Provide the (X, Y) coordinate of the cell's center where the given text is located.  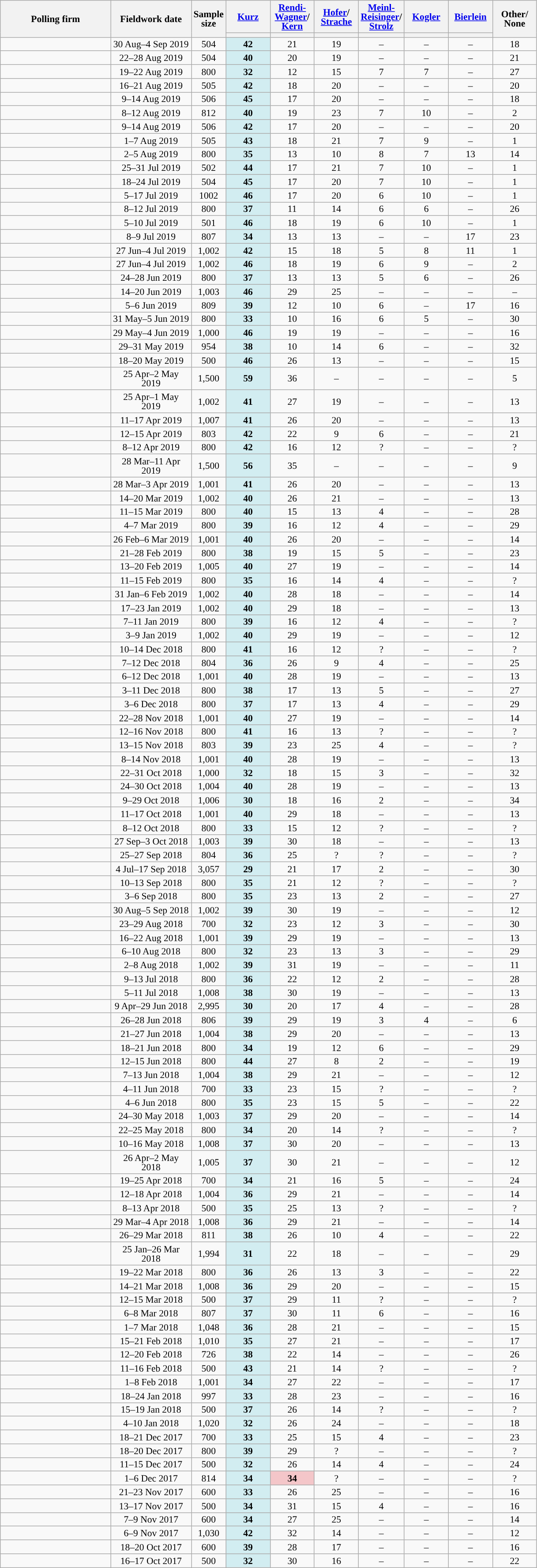
Samplesize (209, 19)
24–28 Jun 2019 (151, 278)
8–13 Apr 2018 (151, 1208)
1,048 (209, 1327)
1,020 (209, 1423)
1,006 (209, 800)
25 Jan–26 Mar 2018 (151, 1254)
Hofer/Strache (336, 17)
26–28 Jun 2018 (151, 1020)
22–28 Aug 2019 (151, 58)
12–15 Jun 2018 (151, 1061)
16–21 Aug 2019 (151, 86)
3,057 (209, 869)
7–12 Dec 2018 (151, 663)
11–15 Dec 2017 (151, 1465)
812 (209, 113)
28 Mar–3 Apr 2019 (151, 484)
Polling firm (56, 19)
27 Sep–3 Oct 2018 (151, 841)
9–29 Oct 2018 (151, 800)
19–22 Mar 2018 (151, 1272)
4–11 Jun 2018 (151, 1089)
59 (248, 378)
18–20 Dec 2017 (151, 1451)
7–9 Nov 2017 (151, 1519)
8–12 Aug 2019 (151, 113)
26–29 Mar 2018 (151, 1235)
2–5 Aug 2019 (151, 154)
3–6 Dec 2018 (151, 704)
501 (209, 222)
13–15 Nov 2018 (151, 745)
18–21 Jun 2018 (151, 1047)
3–11 Dec 2018 (151, 690)
1–7 Mar 2018 (151, 1327)
22–31 Oct 2018 (151, 773)
3–9 Jan 2019 (151, 636)
5–6 Jun 2019 (151, 305)
997 (209, 1396)
1,010 (209, 1341)
1–8 Feb 2018 (151, 1382)
1002 (209, 195)
811 (209, 1235)
16–17 Oct 2017 (151, 1561)
18–24 Jul 2019 (151, 182)
11–17 Apr 2019 (151, 420)
6–8 Mar 2018 (151, 1314)
6–9 Nov 2017 (151, 1534)
12–15 Mar 2018 (151, 1300)
10–16 May 2018 (151, 1143)
12–16 Nov 2018 (151, 731)
Other/None (514, 19)
11–17 Oct 2018 (151, 814)
21–27 Jun 2018 (151, 1034)
6–10 Aug 2018 (151, 951)
14–20 Mar 2019 (151, 498)
25 Apr–1 May 2019 (151, 402)
5–11 Jul 2018 (151, 992)
30 Aug–4 Sep 2019 (151, 44)
18–20 Oct 2017 (151, 1547)
16–22 Aug 2018 (151, 938)
3–6 Sep 2018 (151, 896)
726 (209, 1354)
30 Aug–5 Sep 2018 (151, 910)
954 (209, 346)
18–24 Jan 2018 (151, 1396)
Bierlein (470, 17)
21–28 Feb 2019 (151, 553)
18–20 May 2019 (151, 360)
29–31 May 2019 (151, 346)
56 (248, 466)
8–14 Nov 2018 (151, 759)
19–22 Aug 2019 (151, 72)
18–21 Dec 2017 (151, 1437)
31 Jan–6 Feb 2019 (151, 594)
9–13 Jul 2018 (151, 979)
14–21 Mar 2018 (151, 1285)
21–23 Nov 2017 (151, 1492)
8–9 Jul 2019 (151, 237)
814 (209, 1478)
24–30 Oct 2018 (151, 787)
17–23 Jan 2019 (151, 607)
5–10 Jul 2019 (151, 222)
14–20 Jun 2019 (151, 291)
Rendi-Wagner/Kern (292, 17)
4–7 Mar 2019 (151, 525)
11–15 Feb 2019 (151, 580)
4–6 Jun 2018 (151, 1103)
Fieldwork date (151, 19)
19–25 Apr 2018 (151, 1180)
8–12 Oct 2018 (151, 827)
Kogler (426, 17)
502 (209, 168)
1,030 (209, 1534)
7–13 Jun 2018 (151, 1075)
26 Apr–2 May 2018 (151, 1162)
Meinl-Reisinger/Strolz (381, 17)
809 (209, 305)
8–12 Jul 2019 (151, 209)
25–31 Jul 2019 (151, 168)
22–25 May 2018 (151, 1130)
2,995 (209, 1006)
2–8 Aug 2018 (151, 965)
10–14 Dec 2018 (151, 649)
29 May–4 Jun 2019 (151, 333)
1–7 Aug 2019 (151, 140)
15–19 Jan 2018 (151, 1409)
26 Feb–6 Mar 2019 (151, 539)
15–21 Feb 2018 (151, 1341)
6–12 Dec 2018 (151, 676)
Kurz (248, 17)
1,007 (209, 420)
4–10 Jan 2018 (151, 1423)
11–16 Feb 2018 (151, 1368)
9 Apr–29 Jun 2018 (151, 1006)
12–18 Apr 2018 (151, 1195)
13–20 Feb 2019 (151, 567)
10–13 Sep 2018 (151, 883)
23–29 Aug 2018 (151, 923)
8–12 Apr 2019 (151, 448)
5–17 Jul 2019 (151, 195)
31 May–5 Jun 2019 (151, 319)
806 (209, 1020)
25 Apr–2 May 2019 (151, 378)
12–20 Feb 2018 (151, 1354)
24–30 May 2018 (151, 1116)
7–11 Jan 2019 (151, 622)
11–15 Mar 2019 (151, 511)
22–28 Nov 2018 (151, 718)
4 Jul–17 Sep 2018 (151, 869)
13–17 Nov 2017 (151, 1505)
25–27 Sep 2018 (151, 856)
28 Mar–11 Apr 2019 (151, 466)
1–6 Dec 2017 (151, 1478)
1,994 (209, 1254)
12–15 Apr 2019 (151, 433)
29 Mar–4 Apr 2018 (151, 1222)
